Find where the given text appears and provide that cell's center as (X, Y) coordinate. 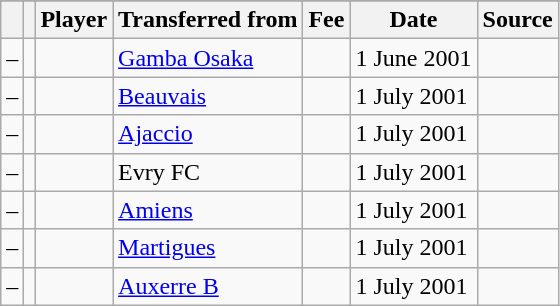
Source (518, 20)
Martigues (208, 248)
Gamba Osaka (208, 58)
Transferred from (208, 20)
Auxerre B (208, 286)
Amiens (208, 210)
Beauvais (208, 96)
Fee (326, 20)
Ajaccio (208, 134)
1 June 2001 (414, 58)
Evry FC (208, 172)
Player (74, 20)
Date (414, 20)
